Pinpoint the cell where the given text exists, returning its [x, y] midpoint coordinate. 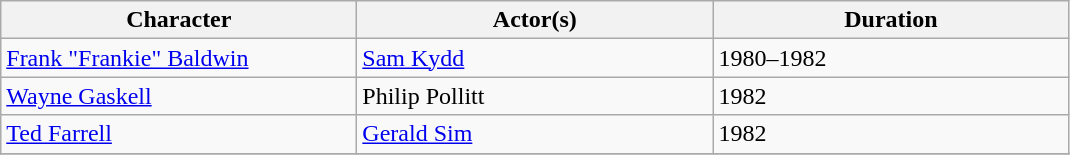
Philip Pollitt [535, 96]
Actor(s) [535, 20]
Gerald Sim [535, 134]
Frank "Frankie" Baldwin [179, 58]
Ted Farrell [179, 134]
Character [179, 20]
Sam Kydd [535, 58]
1980–1982 [891, 58]
Duration [891, 20]
Wayne Gaskell [179, 96]
